Output the [X, Y] coordinate of the center of the cell containing the given text.  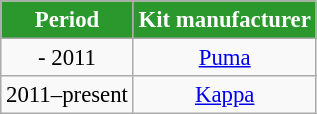
2011–present [67, 95]
- 2011 [67, 58]
Kappa [224, 95]
Puma [224, 58]
Period [67, 20]
Kit manufacturer [224, 20]
